Search for the cell housing the specified text and yield its (X, Y) center coordinate. 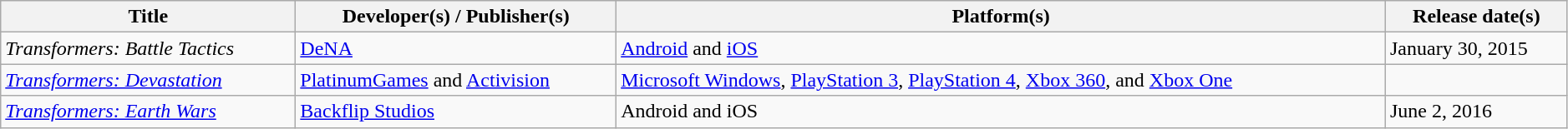
Developer(s) / Publisher(s) (456, 17)
Platform(s) (1001, 17)
Transformers: Earth Wars (149, 112)
DeNA (456, 48)
Microsoft Windows, PlayStation 3, PlayStation 4, Xbox 360, and Xbox One (1001, 80)
June 2, 2016 (1476, 112)
Transformers: Battle Tactics (149, 48)
Release date(s) (1476, 17)
Title (149, 17)
January 30, 2015 (1476, 48)
PlatinumGames and Activision (456, 80)
Backflip Studios (456, 112)
Transformers: Devastation (149, 80)
